Identify which cell holds the provided text, then report its [X, Y] central coordinate. 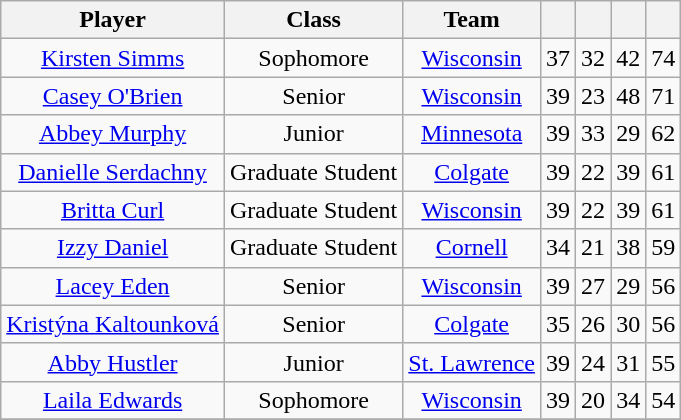
59 [664, 248]
26 [594, 324]
35 [558, 324]
30 [628, 324]
Abby Hustler [113, 362]
Casey O'Brien [113, 96]
42 [628, 58]
71 [664, 96]
37 [558, 58]
32 [594, 58]
Player [113, 20]
21 [594, 248]
48 [628, 96]
23 [594, 96]
Danielle Serdachny [113, 172]
St. Lawrence [472, 362]
38 [628, 248]
27 [594, 286]
Lacey Eden [113, 286]
Class [313, 20]
Kirsten Simms [113, 58]
Minnesota [472, 134]
Team [472, 20]
Abbey Murphy [113, 134]
20 [594, 400]
62 [664, 134]
33 [594, 134]
31 [628, 362]
24 [594, 362]
Britta Curl [113, 210]
54 [664, 400]
Laila Edwards [113, 400]
Izzy Daniel [113, 248]
55 [664, 362]
Kristýna Kaltounková [113, 324]
Cornell [472, 248]
74 [664, 58]
